Find where the given text appears and provide that cell's center as (X, Y) coordinate. 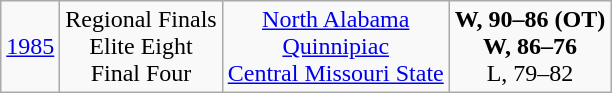
W, 90–86 (OT)W, 86–76L, 79–82 (530, 47)
North AlabamaQuinnipiacCentral Missouri State (336, 47)
1985 (30, 47)
Regional FinalsElite EightFinal Four (141, 47)
